Output the [X, Y] coordinate of the center of the cell containing the given text.  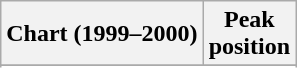
Peakposition [249, 34]
Chart (1999–2000) [102, 34]
